Find where the given text appears and provide that cell's center as (X, Y) coordinate. 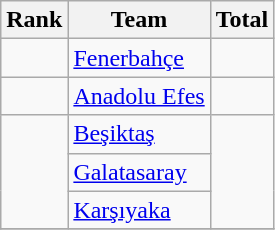
Anadolu Efes (139, 96)
Galatasaray (139, 172)
Beşiktaş (139, 134)
Team (139, 20)
Karşıyaka (139, 210)
Total (242, 20)
Rank (34, 20)
Fenerbahçe (139, 58)
